Locate the cell with the specified text and output its (X, Y) center coordinate. 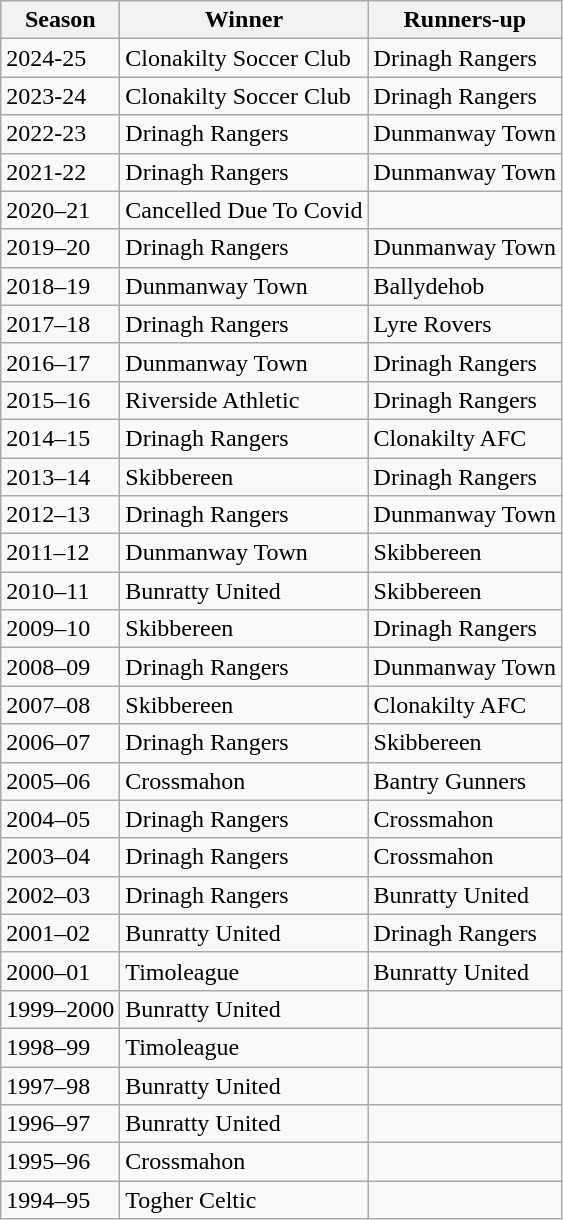
2016–17 (60, 362)
2013–14 (60, 477)
1996–97 (60, 1124)
2003–04 (60, 857)
2002–03 (60, 895)
2024-25 (60, 58)
1997–98 (60, 1085)
2023-24 (60, 96)
2019–20 (60, 248)
2017–18 (60, 324)
2008–09 (60, 667)
Season (60, 20)
2006–07 (60, 743)
Riverside Athletic (244, 400)
Togher Celtic (244, 1200)
1994–95 (60, 1200)
2014–15 (60, 438)
2009–10 (60, 629)
2018–19 (60, 286)
1998–99 (60, 1047)
2010–11 (60, 591)
Ballydehob (465, 286)
2012–13 (60, 515)
2021-22 (60, 172)
2020–21 (60, 210)
2007–08 (60, 705)
1999–2000 (60, 1009)
2015–16 (60, 400)
Runners-up (465, 20)
2022-23 (60, 134)
2001–02 (60, 933)
2004–05 (60, 819)
2005–06 (60, 781)
Cancelled Due To Covid (244, 210)
2000–01 (60, 971)
Bantry Gunners (465, 781)
1995–96 (60, 1162)
2011–12 (60, 553)
Lyre Rovers (465, 324)
Winner (244, 20)
